Search for the cell housing the specified text and yield its [X, Y] center coordinate. 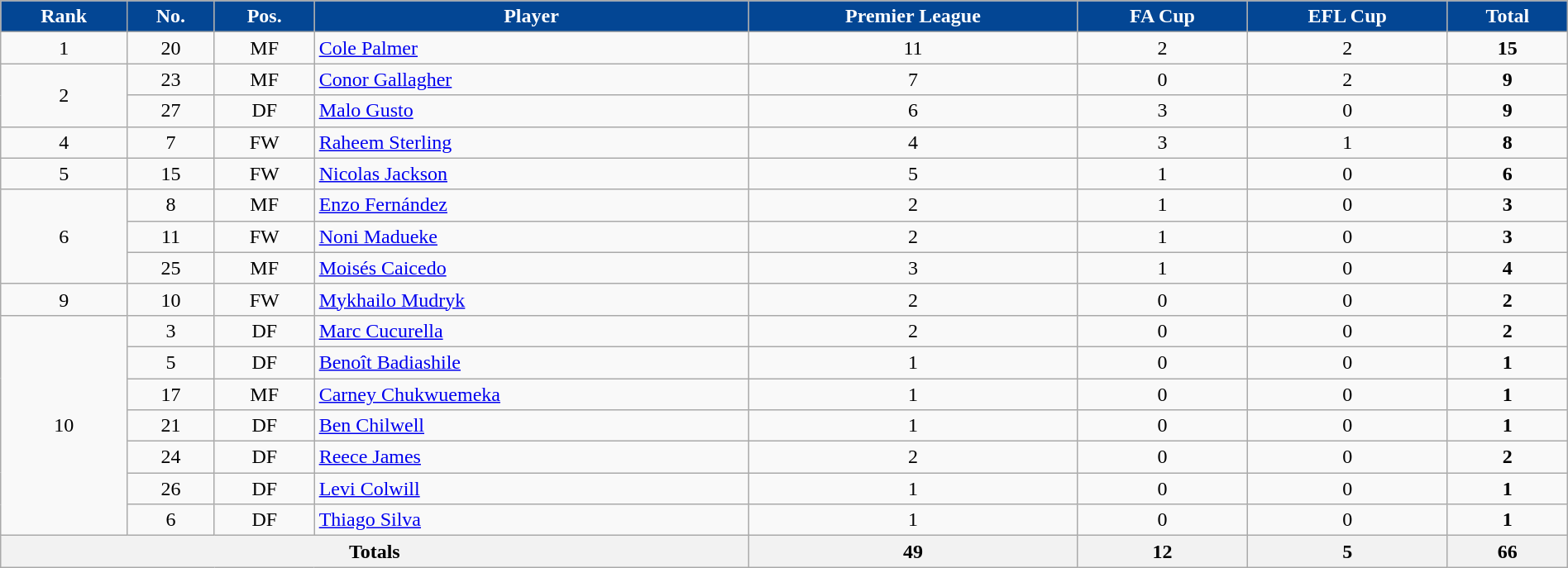
Malo Gusto [531, 111]
Marc Cucurella [531, 331]
EFL Cup [1347, 17]
Benoît Badiashile [531, 362]
Noni Madueke [531, 236]
No. [171, 17]
12 [1163, 551]
Pos. [265, 17]
Levi Colwill [531, 489]
20 [171, 48]
23 [171, 79]
FA Cup [1163, 17]
Rank [65, 17]
21 [171, 426]
Ben Chilwell [531, 426]
Conor Gallagher [531, 79]
17 [171, 394]
Nicolas Jackson [531, 174]
Thiago Silva [531, 520]
25 [171, 268]
Raheem Sterling [531, 142]
Player [531, 17]
Reece James [531, 457]
49 [913, 551]
24 [171, 457]
Moisés Caicedo [531, 268]
Carney Chukwuemeka [531, 394]
27 [171, 111]
Premier League [913, 17]
Total [1507, 17]
66 [1507, 551]
Enzo Fernández [531, 205]
Totals [375, 551]
Cole Palmer [531, 48]
Mykhailo Mudryk [531, 299]
26 [171, 489]
